Return the [X, Y] coordinate for the center point of the cell that contains the specified text.  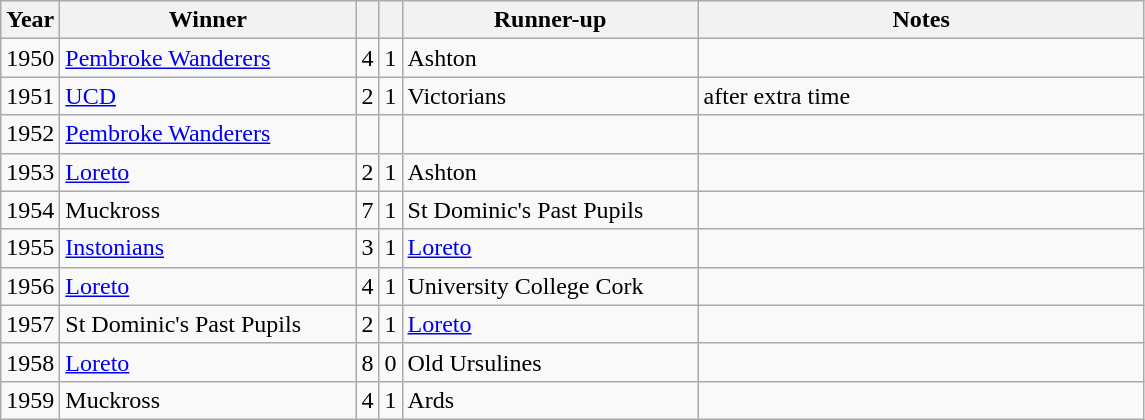
University College Cork [550, 286]
1957 [30, 324]
1952 [30, 134]
after extra time [921, 96]
Ards [550, 400]
7 [368, 210]
Victorians [550, 96]
Notes [921, 20]
1955 [30, 248]
3 [368, 248]
Runner-up [550, 20]
1953 [30, 172]
1951 [30, 96]
Year [30, 20]
1950 [30, 58]
1959 [30, 400]
Instonians [208, 248]
1954 [30, 210]
Winner [208, 20]
0 [390, 362]
1956 [30, 286]
UCD [208, 96]
8 [368, 362]
Old Ursulines [550, 362]
1958 [30, 362]
